Locate the cell with the specified text and output its [x, y] center coordinate. 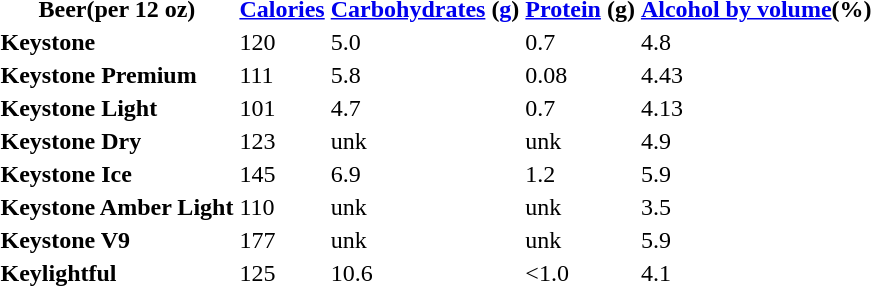
101 [282, 108]
111 [282, 75]
145 [282, 174]
6.9 [425, 174]
0.08 [580, 75]
1.2 [580, 174]
123 [282, 141]
5.8 [425, 75]
4.7 [425, 108]
5.0 [425, 42]
177 [282, 240]
110 [282, 207]
120 [282, 42]
